Pinpoint the cell where the given text exists, returning its (x, y) midpoint coordinate. 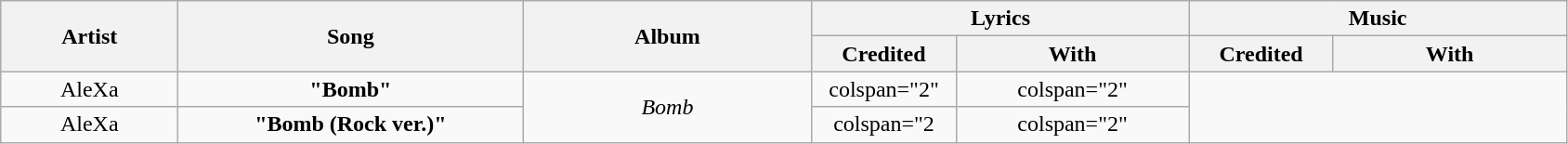
Music (1378, 19)
Lyrics (1000, 19)
Album (667, 36)
colspan="2 (884, 124)
Song (351, 36)
Artist (89, 36)
Bomb (667, 107)
"Bomb (Rock ver.)" (351, 124)
"Bomb" (351, 89)
